Return the [x, y] coordinate for the center point of the cell that contains the specified text.  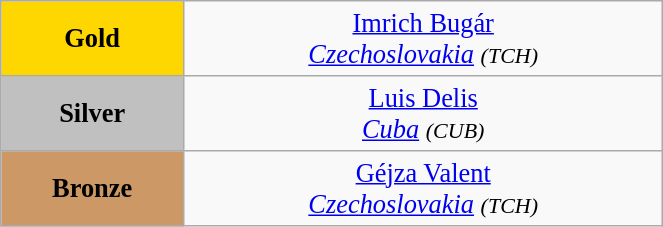
Géjza ValentCzechoslovakia (TCH) [424, 188]
Silver [92, 112]
Luis DelisCuba (CUB) [424, 112]
Imrich BugárCzechoslovakia (TCH) [424, 38]
Bronze [92, 188]
Gold [92, 38]
